Provide the (x, y) coordinate of the cell's center where the given text is located.  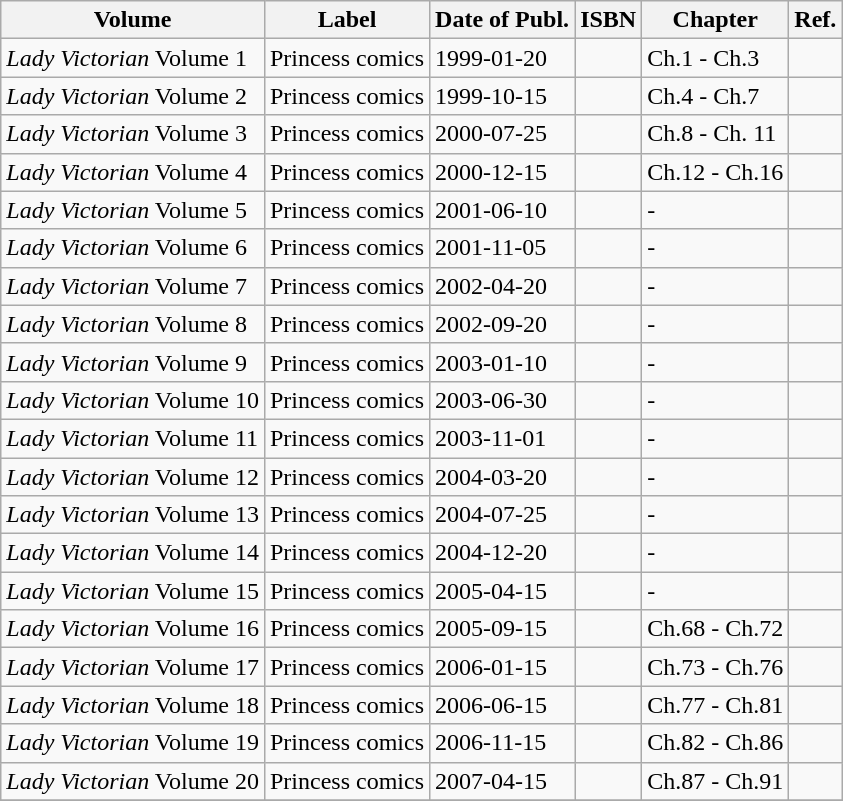
Lady Victorian Volume 5 (133, 210)
Lady Victorian Volume 7 (133, 286)
Label (346, 20)
2003-01-10 (502, 362)
2004-12-20 (502, 553)
2005-09-15 (502, 629)
Lady Victorian Volume 2 (133, 96)
Ch.4 - Ch.7 (716, 96)
2004-03-20 (502, 477)
Lady Victorian Volume 3 (133, 134)
2006-06-15 (502, 705)
Ch.82 - Ch.86 (716, 743)
Ch.73 - Ch.76 (716, 667)
ISBN (608, 20)
2006-01-15 (502, 667)
1999-10-15 (502, 96)
Lady Victorian Volume 18 (133, 705)
Ch.12 - Ch.16 (716, 172)
Lady Victorian Volume 9 (133, 362)
2005-04-15 (502, 591)
Lady Victorian Volume 4 (133, 172)
2006-11-15 (502, 743)
2007-04-15 (502, 781)
Lady Victorian Volume 16 (133, 629)
Ch.87 - Ch.91 (716, 781)
Lady Victorian Volume 6 (133, 248)
Date of Publ. (502, 20)
Lady Victorian Volume 12 (133, 477)
2000-07-25 (502, 134)
Lady Victorian Volume 13 (133, 515)
Lady Victorian Volume 11 (133, 438)
Ch.8 - Ch. 11 (716, 134)
2001-06-10 (502, 210)
2001-11-05 (502, 248)
Lady Victorian Volume 15 (133, 591)
Lady Victorian Volume 1 (133, 58)
2004-07-25 (502, 515)
Lady Victorian Volume 14 (133, 553)
Ref. (816, 20)
Lady Victorian Volume 20 (133, 781)
Volume (133, 20)
Lady Victorian Volume 17 (133, 667)
2002-09-20 (502, 324)
Ch.77 - Ch.81 (716, 705)
2000-12-15 (502, 172)
Lady Victorian Volume 19 (133, 743)
Lady Victorian Volume 8 (133, 324)
2002-04-20 (502, 286)
Lady Victorian Volume 10 (133, 400)
2003-06-30 (502, 400)
2003-11-01 (502, 438)
1999-01-20 (502, 58)
Chapter (716, 20)
Ch.1 - Ch.3 (716, 58)
Ch.68 - Ch.72 (716, 629)
